Pinpoint the cell where the given text exists, returning its (x, y) midpoint coordinate. 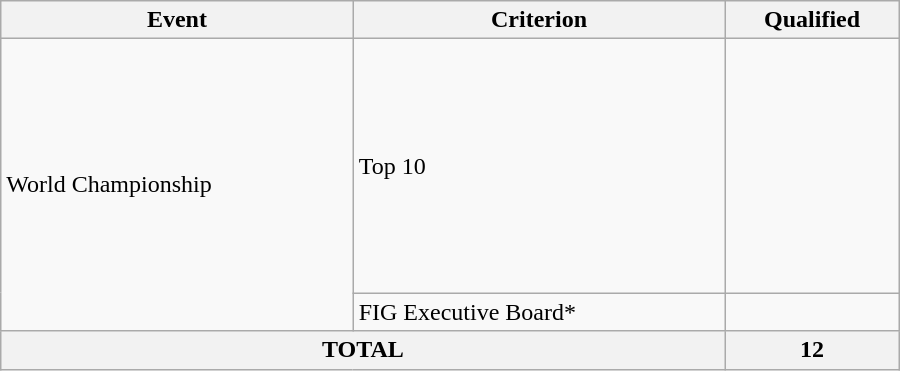
World Championship (177, 185)
Criterion (539, 20)
12 (812, 350)
TOTAL (363, 350)
FIG Executive Board* (539, 312)
Top 10 (539, 166)
Qualified (812, 20)
Event (177, 20)
